For the text-containing cell, return its midpoint in [X, Y] coordinate format. 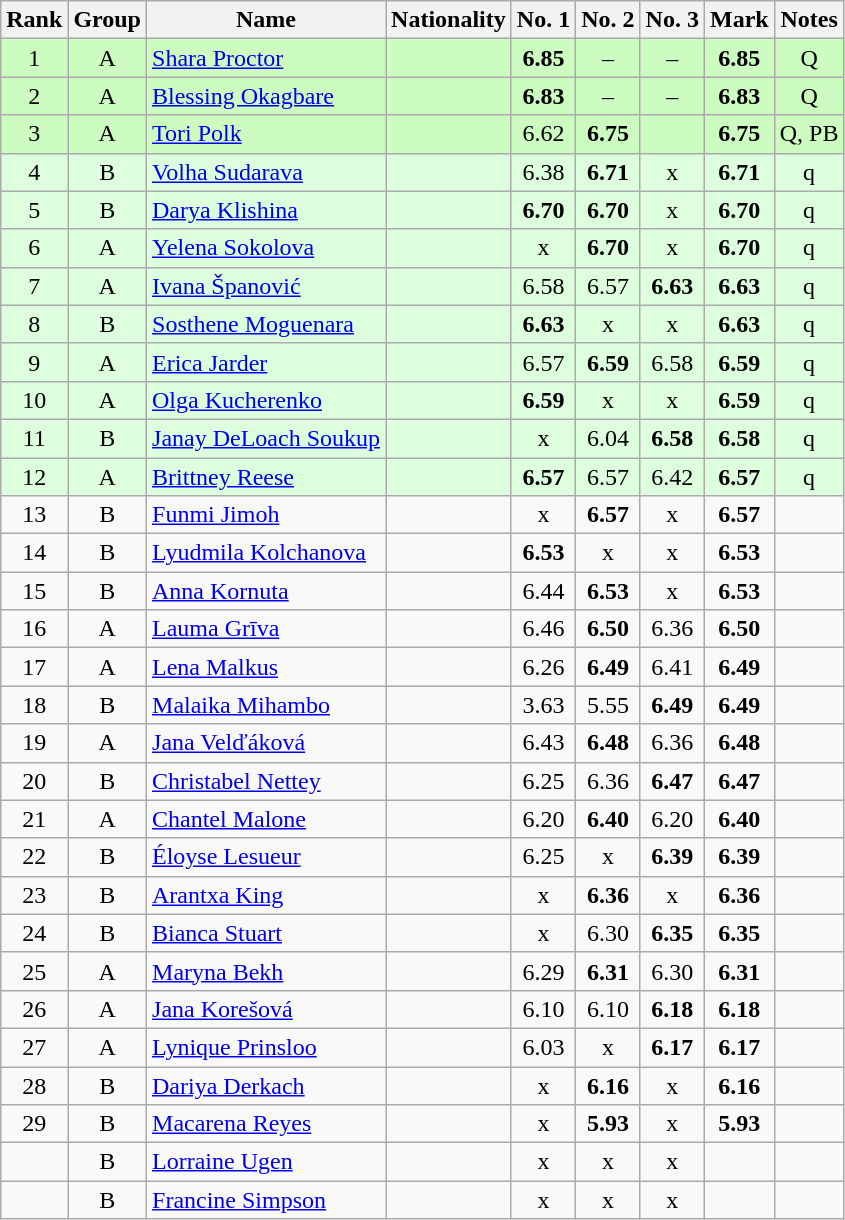
Group [108, 20]
No. 2 [608, 20]
Ivana Španović [266, 286]
29 [34, 1124]
3.63 [543, 705]
6.44 [543, 591]
Mark [739, 20]
17 [34, 667]
14 [34, 553]
Volha Sudarava [266, 172]
6.04 [608, 438]
6 [34, 248]
6.29 [543, 971]
No. 3 [672, 20]
Bianca Stuart [266, 933]
19 [34, 743]
12 [34, 477]
Blessing Okagbare [266, 96]
6.43 [543, 743]
No. 1 [543, 20]
Erica Jarder [266, 362]
Anna Kornuta [266, 591]
Macarena Reyes [266, 1124]
4 [34, 172]
2 [34, 96]
7 [34, 286]
6.46 [543, 629]
Lorraine Ugen [266, 1162]
Lyudmila Kolchanova [266, 553]
Shara Proctor [266, 58]
6.41 [672, 667]
Name [266, 20]
21 [34, 819]
13 [34, 515]
26 [34, 1009]
Funmi Jimoh [266, 515]
15 [34, 591]
11 [34, 438]
Lena Malkus [266, 667]
1 [34, 58]
25 [34, 971]
27 [34, 1047]
Notes [809, 20]
Malaika Mihambo [266, 705]
20 [34, 781]
Darya Klishina [266, 210]
Jana Korešová [266, 1009]
22 [34, 857]
Francine Simpson [266, 1200]
5 [34, 210]
3 [34, 134]
Tori Polk [266, 134]
Arantxa King [266, 895]
Olga Kucherenko [266, 400]
6.62 [543, 134]
18 [34, 705]
10 [34, 400]
Brittney Reese [266, 477]
Nationality [449, 20]
8 [34, 324]
Dariya Derkach [266, 1085]
Rank [34, 20]
16 [34, 629]
Yelena Sokolova [266, 248]
6.03 [543, 1047]
6.38 [543, 172]
28 [34, 1085]
23 [34, 895]
Maryna Bekh [266, 971]
Jana Velďáková [266, 743]
Janay DeLoach Soukup [266, 438]
9 [34, 362]
Éloyse Lesueur [266, 857]
Sosthene Moguenara [266, 324]
24 [34, 933]
Lauma Grīva [266, 629]
Christabel Nettey [266, 781]
6.42 [672, 477]
5.55 [608, 705]
Chantel Malone [266, 819]
6.26 [543, 667]
Q, PB [809, 134]
Lynique Prinsloo [266, 1047]
